Scan for the cell matching the given text and deliver its (x, y) coordinate at center. 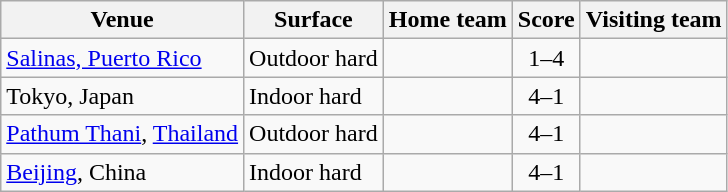
Tokyo, Japan (122, 96)
Home team (448, 20)
Venue (122, 20)
Visiting team (654, 20)
Score (546, 20)
Beijing, China (122, 172)
Pathum Thani, Thailand (122, 134)
Salinas, Puerto Rico (122, 58)
1–4 (546, 58)
Surface (314, 20)
